Capture the cell that displays the provided text and extract its (x, y) central coordinate. 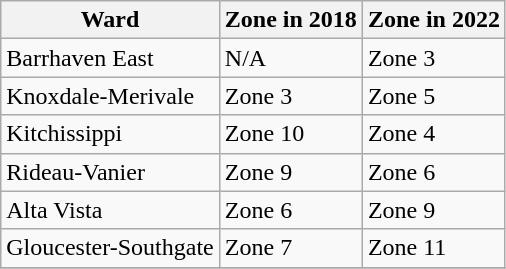
Ward (110, 20)
Barrhaven East (110, 58)
Zone 10 (290, 134)
Gloucester-Southgate (110, 248)
Kitchissippi (110, 134)
Alta Vista (110, 210)
Rideau-Vanier (110, 172)
N/A (290, 58)
Zone 7 (290, 248)
Zone in 2018 (290, 20)
Zone in 2022 (434, 20)
Zone 5 (434, 96)
Knoxdale-Merivale (110, 96)
Zone 11 (434, 248)
Zone 4 (434, 134)
